Return the [x, y] coordinate for the center point of the cell that contains the specified text.  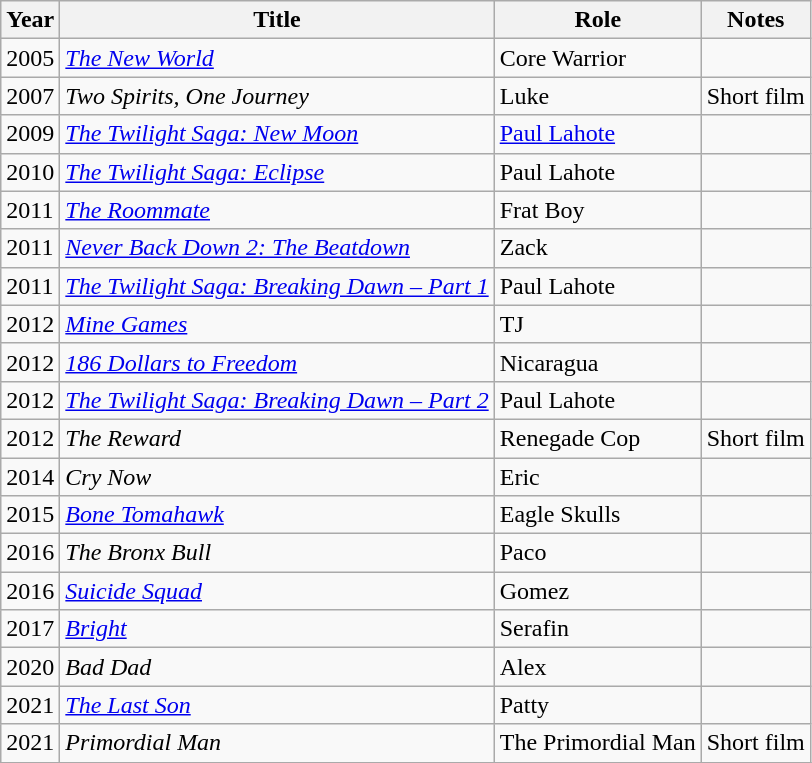
2020 [30, 667]
Core Warrior [598, 58]
The Primordial Man [598, 743]
Renegade Cop [598, 438]
186 Dollars to Freedom [277, 362]
The New World [277, 58]
The Twilight Saga: Breaking Dawn – Part 2 [277, 400]
Gomez [598, 591]
The Last Son [277, 705]
2014 [30, 477]
Eagle Skulls [598, 515]
Mine Games [277, 324]
Primordial Man [277, 743]
The Twilight Saga: Eclipse [277, 172]
Nicaragua [598, 362]
2007 [30, 96]
The Reward [277, 438]
2017 [30, 629]
Never Back Down 2: The Beatdown [277, 248]
2005 [30, 58]
2010 [30, 172]
TJ [598, 324]
Suicide Squad [277, 591]
Cry Now [277, 477]
2009 [30, 134]
The Twilight Saga: New Moon [277, 134]
Role [598, 20]
Eric [598, 477]
Serafin [598, 629]
Bone Tomahawk [277, 515]
Title [277, 20]
The Bronx Bull [277, 553]
2015 [30, 515]
The Twilight Saga: Breaking Dawn – Part 1 [277, 286]
The Roommate [277, 210]
Two Spirits, One Journey [277, 96]
Alex [598, 667]
Year [30, 20]
Notes [756, 20]
Bad Dad [277, 667]
Bright [277, 629]
Patty [598, 705]
Paco [598, 553]
Frat Boy [598, 210]
Zack [598, 248]
Luke [598, 96]
